Search for the cell housing the specified text and yield its [X, Y] center coordinate. 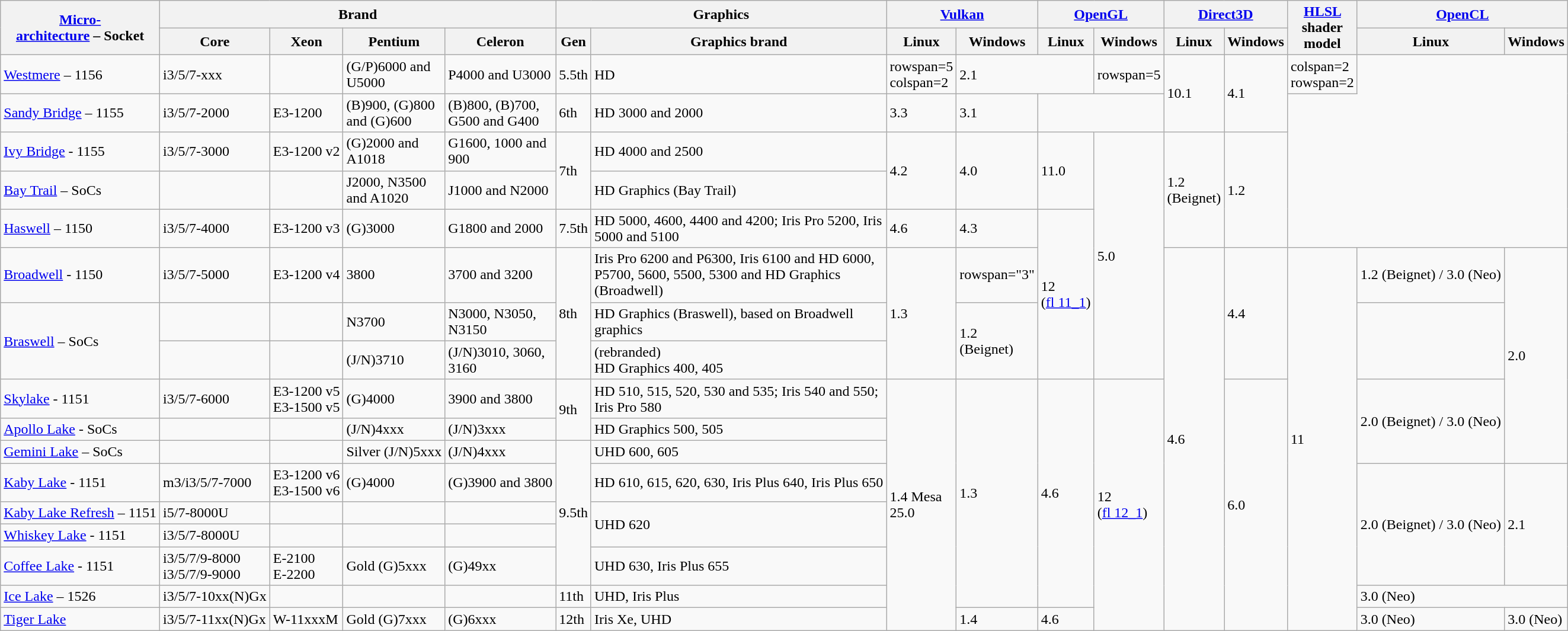
E3-1200 [306, 113]
4.0 [997, 171]
UHD 620 [738, 524]
8th [574, 313]
(rebranded) HD Graphics 400, 405 [738, 360]
HD Graphics (Braswell), based on Broadwell graphics [738, 321]
Gen [574, 41]
3700 and 3200 [500, 275]
5.0 [1129, 256]
Ivy Bridge - 1155 [81, 152]
4.2 [921, 171]
Brand [358, 14]
1.2 (Beignet) / 3.0 (Neo) [1431, 275]
Sandy Bridge – 1155 [81, 113]
OpenCL [1463, 14]
HD 5000, 4600, 4400 and 4200; Iris Pro 5200, Iris 5000 and 5100 [738, 229]
Haswell – 1150 [81, 229]
(G)49xx [500, 566]
colspan=2 rowspan=2 [1322, 75]
m3/i3/5/7-7000 [215, 482]
W-11xxxM [306, 619]
Gold (G)7xxx [394, 619]
UHD, Iris Plus [738, 597]
E-2100 E-2200 [306, 566]
5.5th [574, 75]
1.4 Mesa 25.0 [921, 505]
Celeron [500, 41]
(B)900, (G)800 and (G)600 [394, 113]
12 (fl 11_1) [1065, 294]
4.4 [1256, 313]
rowspan=5 colspan=2 [921, 75]
HD Graphics (Bay Trail) [738, 190]
HLSL shader model [1322, 28]
Tiger Lake [81, 619]
i3/5/7-xxx [215, 75]
G1600, 1000 and 900 [500, 152]
P4000 and U3000 [500, 75]
Broadwell - 1150 [81, 275]
(B)800, (B)700, G500 and G400 [500, 113]
i3/5/7-4000 [215, 229]
Skylake - 1151 [81, 398]
3900 and 3800 [500, 398]
E3-1200 v2 [306, 152]
Micro-architecture – Socket [81, 28]
UHD 630, Iris Plus 655 [738, 566]
J2000, N3500 and A1020 [394, 190]
G1800 and 2000 [500, 229]
11 [1322, 439]
E3-1200 v5 E3-1500 v5 [306, 398]
Vulkan [962, 14]
i3/5/7-3000 [215, 152]
11.0 [1065, 171]
i3/5/7-2000 [215, 113]
Whiskey Lake - 1151 [81, 536]
E3-1200 v4 [306, 275]
10.1 [1194, 94]
i3/5/7-10xx(N)Gx [215, 597]
Westmere – 1156 [81, 75]
2.0 [1536, 355]
9.5th [574, 513]
(G)6xxx [500, 619]
9th [574, 410]
Pentium [394, 41]
(G/P)6000 and U5000 [394, 75]
(J/N)3010, 3060, 3160 [500, 360]
Coffee Lake - 1151 [81, 566]
i3/5/7-6000 [215, 398]
Silver (J/N)5xxx [394, 451]
(G)2000 and A1018 [394, 152]
Graphics brand [738, 41]
3800 [394, 275]
7.5th [574, 229]
3.3 [921, 113]
1.2 [1256, 190]
HD Graphics 500, 505 [738, 429]
(J/N)3710 [394, 360]
i3/5/7-11xx(N)Gx [215, 619]
12 (fl 12_1) [1129, 505]
4.3 [997, 229]
HD 510, 515, 520, 530 and 535; Iris 540 and 550; Iris Pro 580 [738, 398]
HD 4000 and 2500 [738, 152]
N3700 [394, 321]
rowspan="3" [997, 275]
6.0 [1256, 505]
i3/5/7-5000 [215, 275]
i5/7-8000U [215, 513]
Iris Xe, UHD [738, 619]
OpenGL [1101, 14]
UHD 600, 605 [738, 451]
Direct3D [1225, 14]
rowspan=5 [1129, 75]
Kaby Lake - 1151 [81, 482]
E3-1200 v3 [306, 229]
HD 3000 and 2000 [738, 113]
Iris Pro 6200 and P6300, Iris 6100 and HD 6000, P5700, 5600, 5500, 5300 and HD Graphics (Broadwell) [738, 275]
4.1 [1256, 94]
Ice Lake – 1526 [81, 597]
1.4 [997, 619]
HD [738, 75]
Gemini Lake – SoCs [81, 451]
Xeon [306, 41]
i3/5/7-8000U [215, 536]
HD 610, 615, 620, 630, Iris Plus 640, Iris Plus 650 [738, 482]
Core [215, 41]
Apollo Lake - SoCs [81, 429]
(J/N)3xxx [500, 429]
3.1 [997, 113]
11th [574, 597]
6th [574, 113]
N3000, N3050, N3150 [500, 321]
Bay Trail – SoCs [81, 190]
J1000 and N2000 [500, 190]
Braswell – SoCs [81, 341]
7th [574, 171]
(G)3900 and 3800 [500, 482]
Graphics [721, 14]
(G)3000 [394, 229]
i3/5/7/9-8000 i3/5/7/9-9000 [215, 566]
Gold (G)5xxx [394, 566]
Kaby Lake Refresh – 1151 [81, 513]
E3-1200 v6 E3-1500 v6 [306, 482]
12th [574, 619]
